Pinpoint the cell where the given text exists, returning its [X, Y] midpoint coordinate. 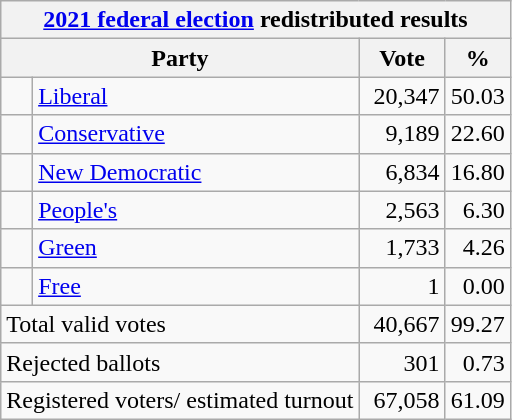
Vote [402, 58]
Liberal [196, 96]
16.80 [478, 172]
Free [196, 286]
People's [196, 210]
67,058 [402, 400]
New Democratic [196, 172]
% [478, 58]
Conservative [196, 134]
4.26 [478, 248]
6,834 [402, 172]
2,563 [402, 210]
1,733 [402, 248]
6.30 [478, 210]
0.00 [478, 286]
2021 federal election redistributed results [256, 20]
Green [196, 248]
0.73 [478, 362]
22.60 [478, 134]
Total valid votes [180, 324]
1 [402, 286]
9,189 [402, 134]
40,667 [402, 324]
Rejected ballots [180, 362]
50.03 [478, 96]
301 [402, 362]
20,347 [402, 96]
61.09 [478, 400]
99.27 [478, 324]
Registered voters/ estimated turnout [180, 400]
Party [180, 58]
